Identify which cell holds the provided text, then report its (x, y) central coordinate. 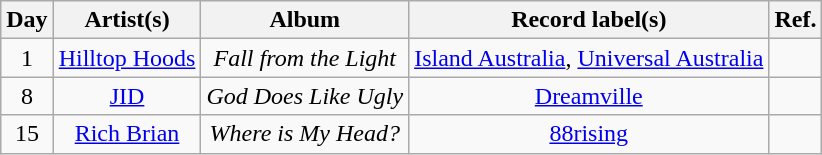
Dreamville (589, 96)
Hilltop Hoods (127, 58)
JID (127, 96)
Where is My Head? (305, 134)
Artist(s) (127, 20)
God Does Like Ugly (305, 96)
Day (27, 20)
Island Australia, Universal Australia (589, 58)
Fall from the Light (305, 58)
Ref. (796, 20)
Rich Brian (127, 134)
15 (27, 134)
1 (27, 58)
88rising (589, 134)
Album (305, 20)
8 (27, 96)
Record label(s) (589, 20)
